Return (X, Y) of the center of cell containing provided text 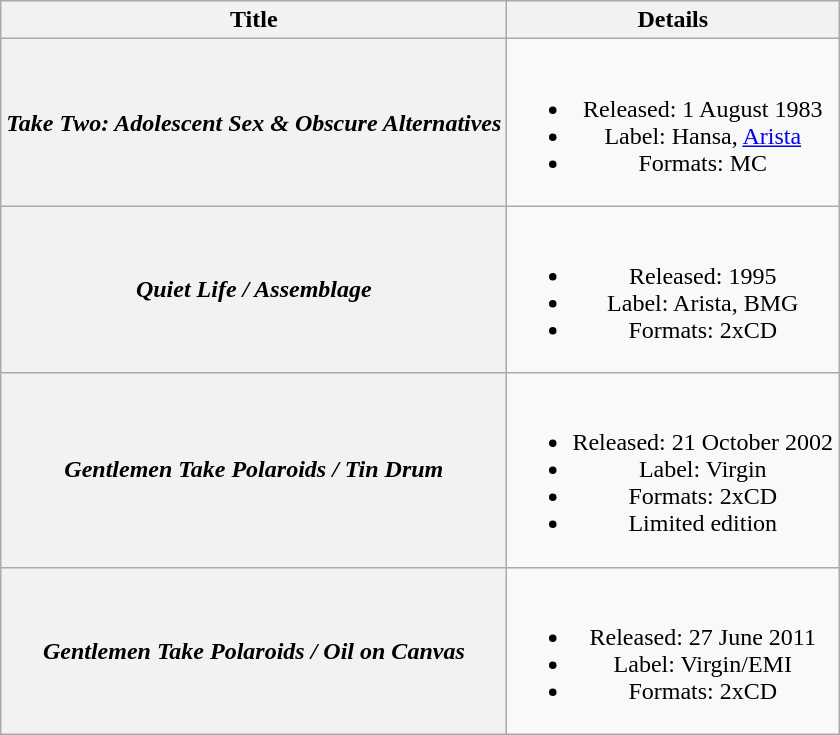
Take Two: Adolescent Sex & Obscure Alternatives (254, 122)
Gentlemen Take Polaroids / Tin Drum (254, 470)
Title (254, 20)
Released: 21 October 2002Label: VirginFormats: 2xCDLimited edition (673, 470)
Details (673, 20)
Released: 1 August 1983Label: Hansa, AristaFormats: MC (673, 122)
Released: 27 June 2011Label: Virgin/EMIFormats: 2xCD (673, 650)
Gentlemen Take Polaroids / Oil on Canvas (254, 650)
Quiet Life / Assemblage (254, 290)
Released: 1995Label: Arista, BMGFormats: 2xCD (673, 290)
